Return (x, y) of the center of cell containing provided text 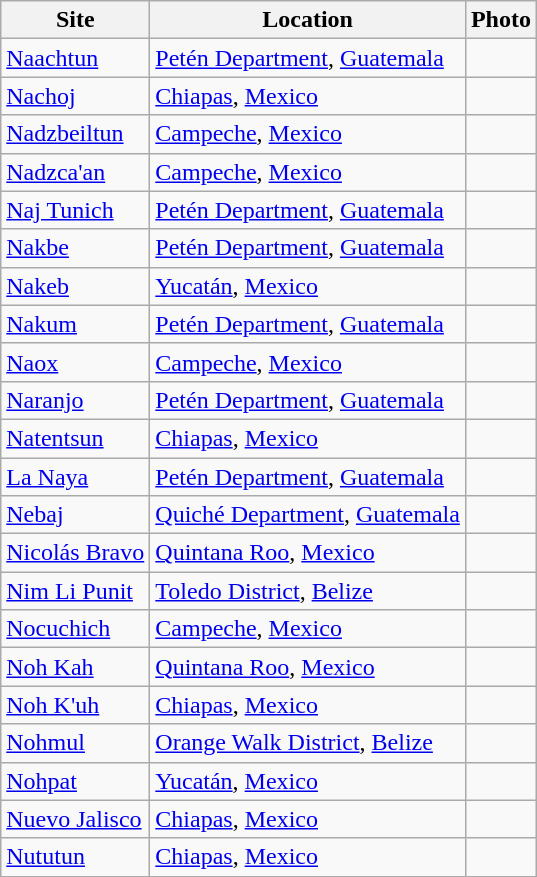
Toledo District, Belize (308, 591)
Noh K'uh (76, 705)
Nadzca'an (76, 172)
Photo (500, 20)
Naranjo (76, 400)
Nebaj (76, 515)
Nachoj (76, 96)
Naachtun (76, 58)
Natentsun (76, 438)
Quiché Department, Guatemala (308, 515)
Nim Li Punit (76, 591)
Naox (76, 362)
Nohpat (76, 781)
Nohmul (76, 743)
Nicolás Bravo (76, 553)
Nututun (76, 857)
Orange Walk District, Belize (308, 743)
Nakbe (76, 248)
Nakeb (76, 286)
Naj Tunich (76, 210)
Nadzbeiltun (76, 134)
Nuevo Jalisco (76, 819)
Site (76, 20)
Noh Kah (76, 667)
Nakum (76, 324)
Nocuchich (76, 629)
La Naya (76, 477)
Location (308, 20)
